Locate the cell with the specified text and output its (x, y) center coordinate. 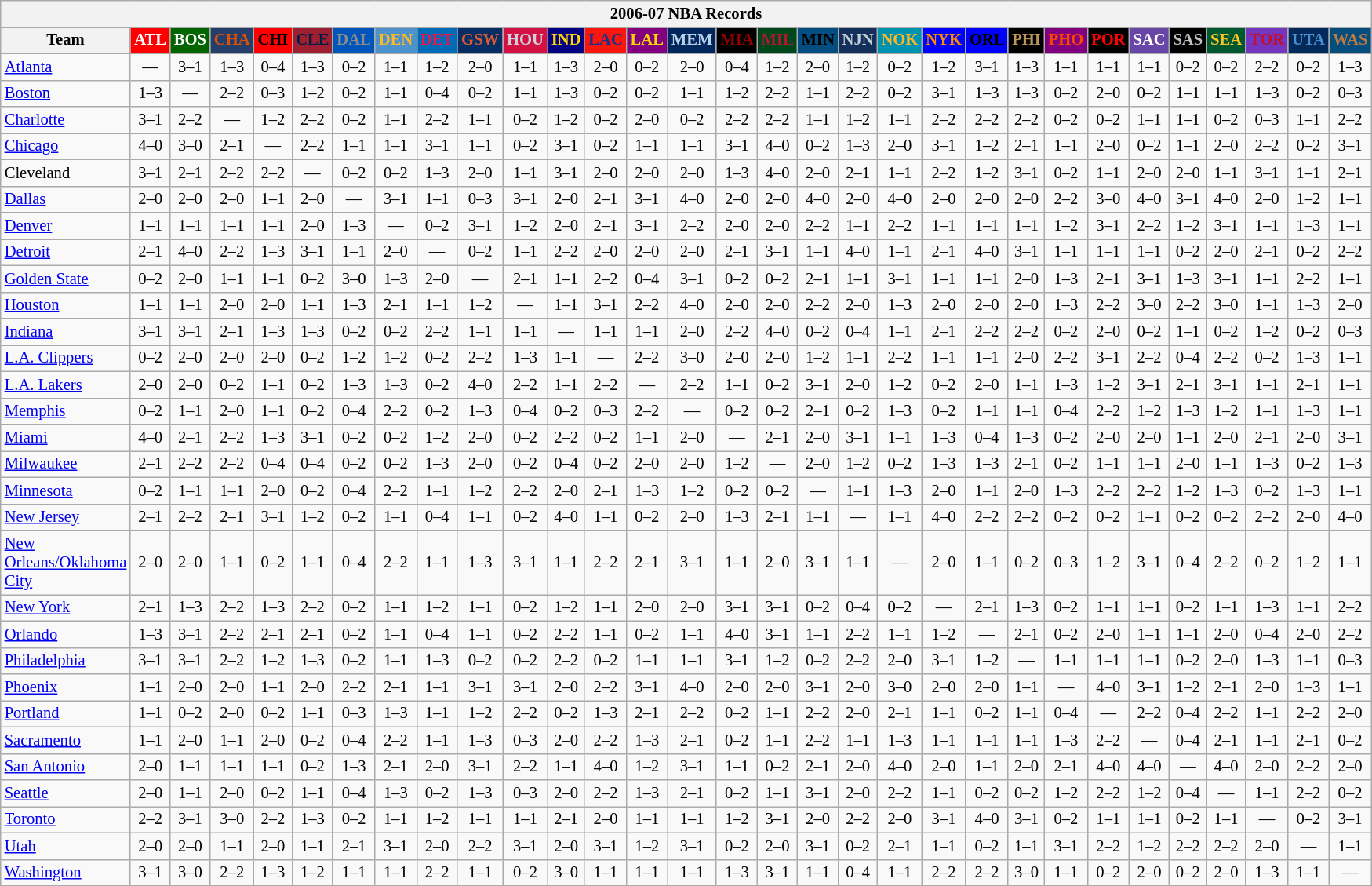
NJN (858, 40)
L.A. Lakers (66, 385)
ATL (151, 40)
CHA (232, 40)
2006-07 NBA Records (686, 13)
Milwaukee (66, 464)
WAS (1350, 40)
Philadelphia (66, 661)
Golden State (66, 279)
Utah (66, 846)
IND (566, 40)
POR (1108, 40)
NYK (944, 40)
CHI (273, 40)
DET (437, 40)
TOR (1267, 40)
BOS (190, 40)
Miami (66, 437)
L.A. Clippers (66, 358)
PHI (1026, 40)
Team (66, 40)
Portland (66, 713)
ORL (987, 40)
Detroit (66, 252)
Phoenix (66, 687)
Seattle (66, 793)
DEN (395, 40)
Toronto (66, 819)
SEA (1226, 40)
CLE (312, 40)
MIL (778, 40)
MIN (818, 40)
Boston (66, 93)
Indiana (66, 332)
Dallas (66, 199)
Charlotte (66, 120)
UTA (1308, 40)
Washington (66, 873)
Cleveland (66, 173)
LAL (647, 40)
GSW (480, 40)
Atlanta (66, 67)
SAC (1148, 40)
New York (66, 607)
NOK (901, 40)
Orlando (66, 634)
New Jersey (66, 517)
MEM (692, 40)
Denver (66, 225)
HOU (526, 40)
Chicago (66, 146)
Sacramento (66, 740)
LAC (606, 40)
Houston (66, 305)
MIA (737, 40)
Minnesota (66, 490)
SAS (1188, 40)
DAL (353, 40)
Memphis (66, 411)
PHO (1066, 40)
San Antonio (66, 767)
New Orleans/Oklahoma City (66, 563)
